For the text-containing cell, return its midpoint in (x, y) coordinate format. 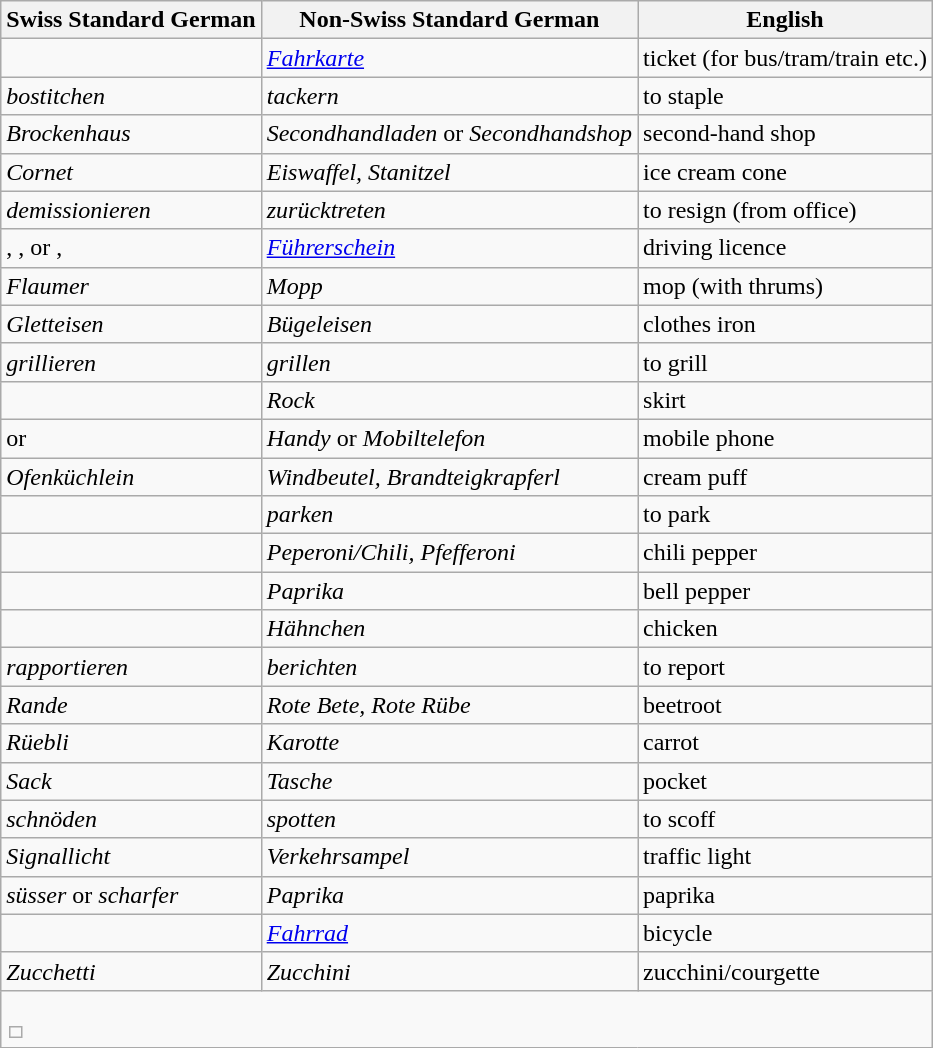
berichten (449, 667)
Cornet (131, 172)
Bügeleisen (449, 324)
Gletteisen (131, 324)
Rüebli (131, 743)
grillen (449, 362)
spotten (449, 819)
Tasche (449, 781)
Fahrrad (449, 933)
Sack (131, 781)
schnöden (131, 819)
to grill (786, 362)
Führerschein (449, 248)
rapportieren (131, 667)
zurücktreten (449, 210)
Handy or Mobiltelefon (449, 438)
Ofenküchlein (131, 477)
or (131, 438)
bell pepper (786, 591)
to staple (786, 96)
Secondhandladen or Secondhandshop (449, 134)
paprika (786, 895)
ice cream cone (786, 172)
Eiswaffel, Stanitzel (449, 172)
grillieren (131, 362)
Peperoni/Chili, Pfefferoni (449, 553)
skirt (786, 400)
Non-Swiss Standard German (449, 20)
Zucchetti (131, 971)
to report (786, 667)
to resign (from office) (786, 210)
, , or , (131, 248)
Rande (131, 705)
clothes iron (786, 324)
Fahrkarte (449, 58)
chicken (786, 629)
mobile phone (786, 438)
pocket (786, 781)
Rote Bete, Rote Rübe (449, 705)
bostitchen (131, 96)
Hähnchen (449, 629)
Rock (449, 400)
Mopp (449, 286)
Karotte (449, 743)
Verkehrsampel (449, 857)
Flaumer (131, 286)
beetroot (786, 705)
Windbeutel, Brandteigkrapferl (449, 477)
parken (449, 515)
Signallicht (131, 857)
bicycle (786, 933)
to scoff (786, 819)
carrot (786, 743)
to park (786, 515)
driving licence (786, 248)
ticket (for bus/tram/train etc.) (786, 58)
cream puff (786, 477)
Zucchini (449, 971)
tackern (449, 96)
English (786, 20)
süsser or scharfer (131, 895)
traffic light (786, 857)
chili pepper (786, 553)
second-hand shop (786, 134)
demissionieren (131, 210)
Brockenhaus (131, 134)
mop (with thrums) (786, 286)
Swiss Standard German (131, 20)
zucchini/courgette (786, 971)
